Determine the [x, y] coordinate at the center of the cell enclosing the given text.  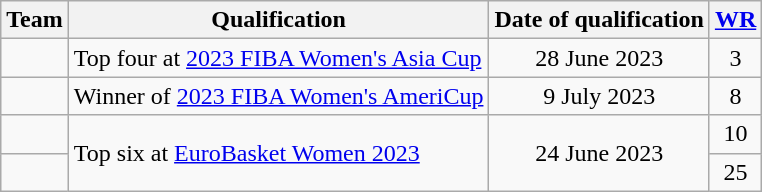
28 June 2023 [599, 58]
Date of qualification [599, 20]
8 [735, 96]
24 June 2023 [599, 153]
9 July 2023 [599, 96]
Winner of 2023 FIBA Women's AmeriCup [278, 96]
Qualification [278, 20]
WR [735, 20]
Top four at 2023 FIBA Women's Asia Cup [278, 58]
10 [735, 134]
Team [35, 20]
Top six at EuroBasket Women 2023 [278, 153]
3 [735, 58]
25 [735, 172]
